Scan for the cell matching the given text and deliver its [x, y] coordinate at center. 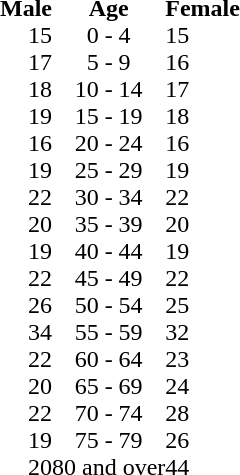
20 - 24 [108, 144]
24 [202, 386]
0 - 4 [108, 36]
23 [202, 360]
25 - 29 [108, 170]
15 - 19 [108, 116]
50 - 54 [108, 306]
28 [202, 414]
65 - 69 [108, 386]
34 [26, 332]
32 [202, 332]
5 - 9 [108, 62]
10 - 14 [108, 90]
40 - 44 [108, 252]
75 - 79 [108, 440]
30 - 34 [108, 198]
35 - 39 [108, 224]
70 - 74 [108, 414]
25 [202, 306]
55 - 59 [108, 332]
45 - 49 [108, 278]
60 - 64 [108, 360]
